Capture the cell that displays the provided text and extract its [X, Y] central coordinate. 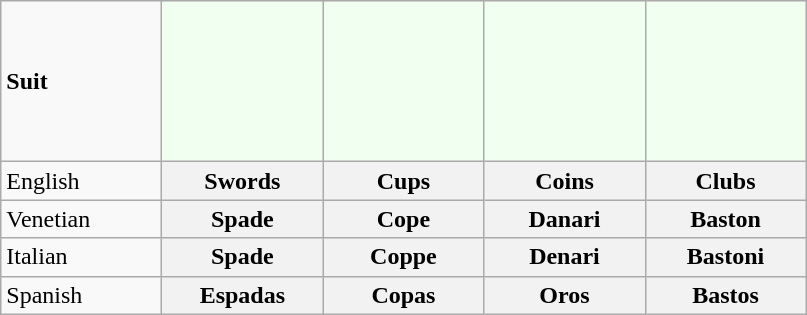
Bastos [726, 295]
Clubs [726, 181]
Espadas [242, 295]
Venetian [82, 219]
Coppe [404, 257]
Denari [564, 257]
Copas [404, 295]
Cope [404, 219]
Suit [82, 82]
Danari [564, 219]
English [82, 181]
Swords [242, 181]
Coins [564, 181]
Spanish [82, 295]
Italian [82, 257]
Oros [564, 295]
Baston [726, 219]
Cups [404, 181]
Bastoni [726, 257]
